Extract the [X, Y] coordinate from the center of the cell holding the provided text.  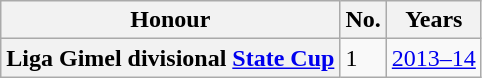
No. [363, 20]
2013–14 [434, 58]
Liga Gimel divisional State Cup [170, 58]
1 [363, 58]
Years [434, 20]
Honour [170, 20]
